Determine the (X, Y) coordinate at the center of the cell enclosing the given text.  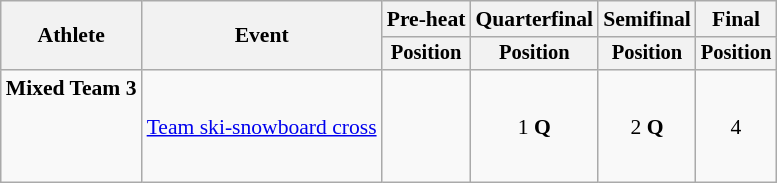
Quarterfinal (534, 19)
Final (736, 19)
1 Q (534, 126)
Mixed Team 3 (72, 126)
Event (262, 36)
2 Q (647, 126)
Pre-heat (426, 19)
Athlete (72, 36)
Semifinal (647, 19)
Team ski-snowboard cross (262, 126)
4 (736, 126)
